Capture the cell that displays the provided text and extract its (x, y) central coordinate. 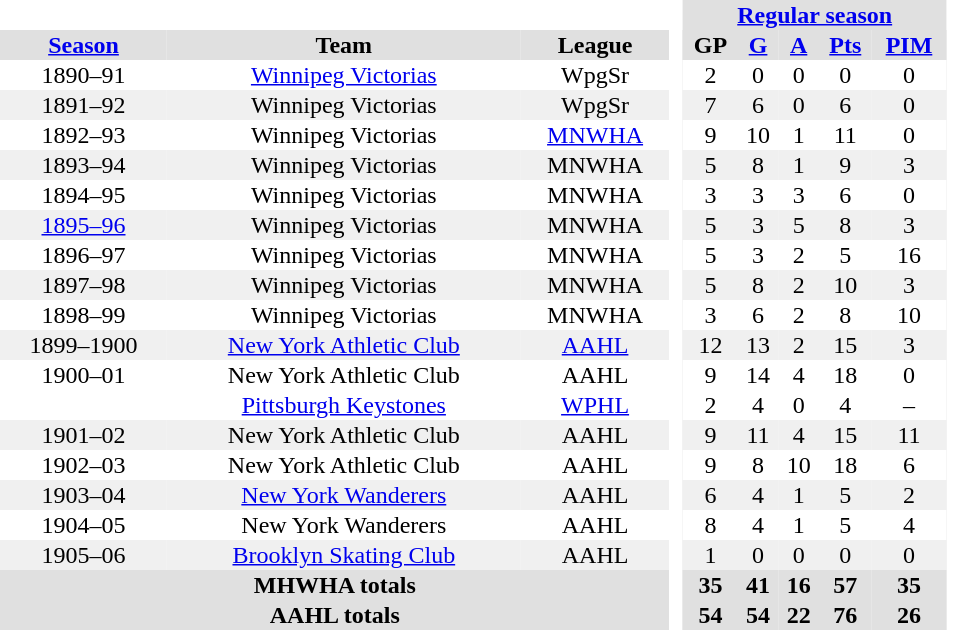
MHWHA totals (335, 585)
A (798, 45)
GP (710, 45)
12 (710, 345)
1896–97 (84, 255)
1904–05 (84, 525)
76 (846, 615)
1905–06 (84, 555)
Pittsburgh Keystones (344, 405)
Brooklyn Skating Club (344, 555)
1897–98 (84, 285)
WPHL (596, 405)
Pts (846, 45)
Regular season (814, 15)
7 (710, 105)
1893–94 (84, 165)
1890–91 (84, 75)
41 (758, 585)
13 (758, 345)
1895–96 (84, 225)
Season (84, 45)
– (910, 405)
1892–93 (84, 135)
G (758, 45)
Team (344, 45)
1902–03 (84, 465)
1891–92 (84, 105)
1899–1900 (84, 345)
AAHL totals (335, 615)
1900–01 (84, 375)
14 (758, 375)
1898–99 (84, 315)
League (596, 45)
26 (910, 615)
22 (798, 615)
PIM (910, 45)
57 (846, 585)
1901–02 (84, 435)
1894–95 (84, 195)
1903–04 (84, 495)
